Return the [X, Y] coordinate for the center point of the cell that contains the specified text.  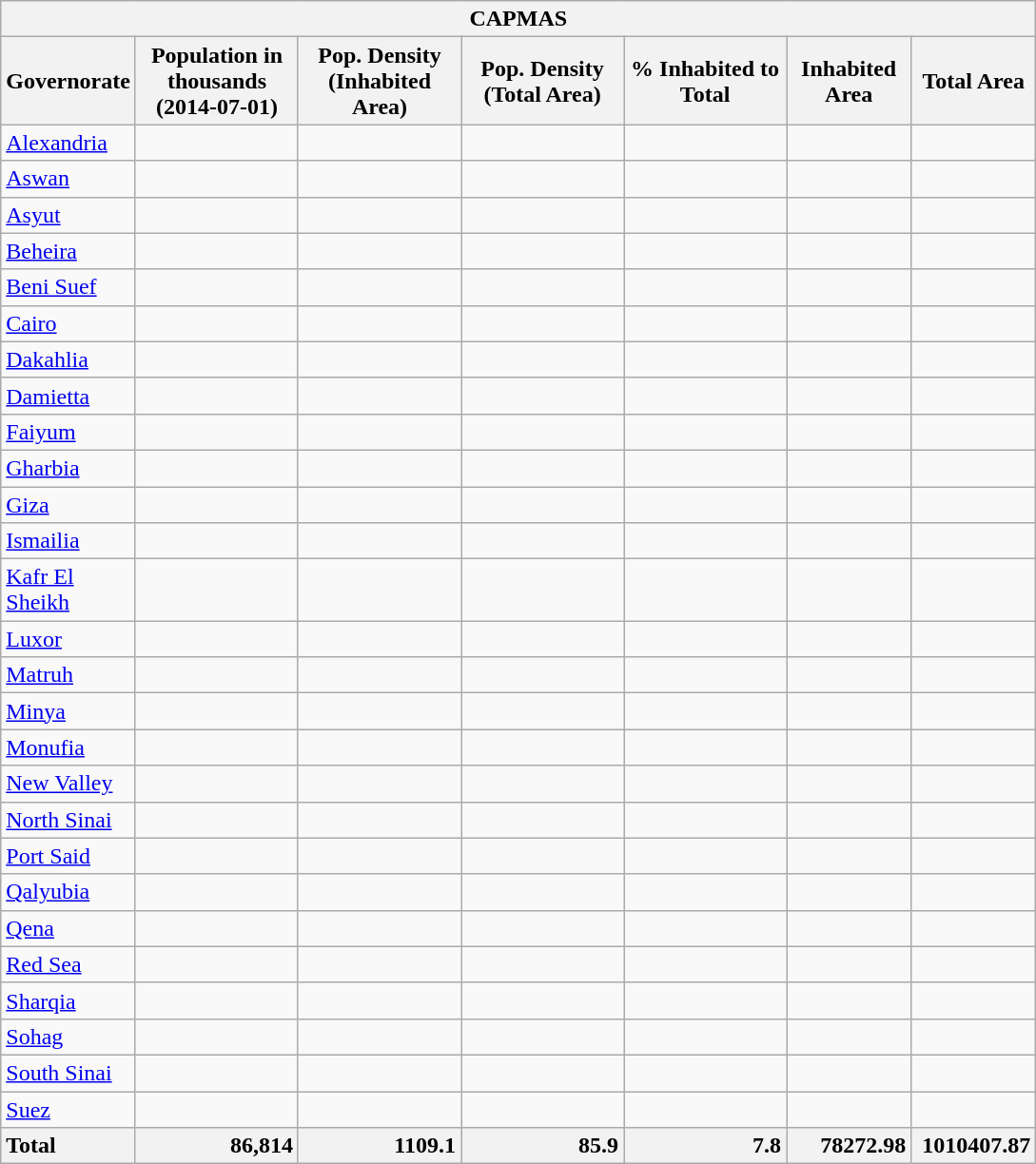
Beheira [68, 251]
Ismailia [68, 541]
Governorate [68, 81]
Pop. Density (Total Area) [542, 81]
Luxor [68, 639]
Beni Suef [68, 287]
Monufia [68, 747]
Minya [68, 711]
Kafr El Sheikh [68, 590]
CAPMAS [518, 19]
Suez [68, 1110]
Qalyubia [68, 892]
Qena [68, 928]
Red Sea [68, 964]
85.9 [542, 1146]
Total [68, 1146]
Port Said [68, 856]
Matruh [68, 675]
1010407.87 [974, 1146]
New Valley [68, 784]
South Sinai [68, 1073]
86,814 [217, 1146]
Giza [68, 505]
Damietta [68, 396]
78272.98 [849, 1146]
Sohag [68, 1037]
Cairo [68, 323]
Sharqia [68, 1000]
Dakahlia [68, 359]
Pop. Density (Inhabited Area) [379, 81]
7.8 [706, 1146]
North Sinai [68, 820]
Inhabited Area [849, 81]
Population in thousands (2014-07-01) [217, 81]
1109.1 [379, 1146]
Alexandria [68, 143]
Asyut [68, 215]
Total Area [974, 81]
Gharbia [68, 468]
Aswan [68, 179]
% Inhabited to Total [706, 81]
Faiyum [68, 432]
